Determine the [X, Y] coordinate at the center of the cell enclosing the given text.  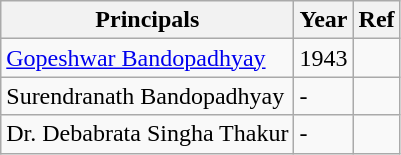
Year [324, 20]
Principals [148, 20]
Dr. Debabrata Singha Thakur [148, 134]
1943 [324, 58]
Surendranath Bandopadhyay [148, 96]
Gopeshwar Bandopadhyay [148, 58]
Ref [376, 20]
